Capture the cell that displays the provided text and extract its [x, y] central coordinate. 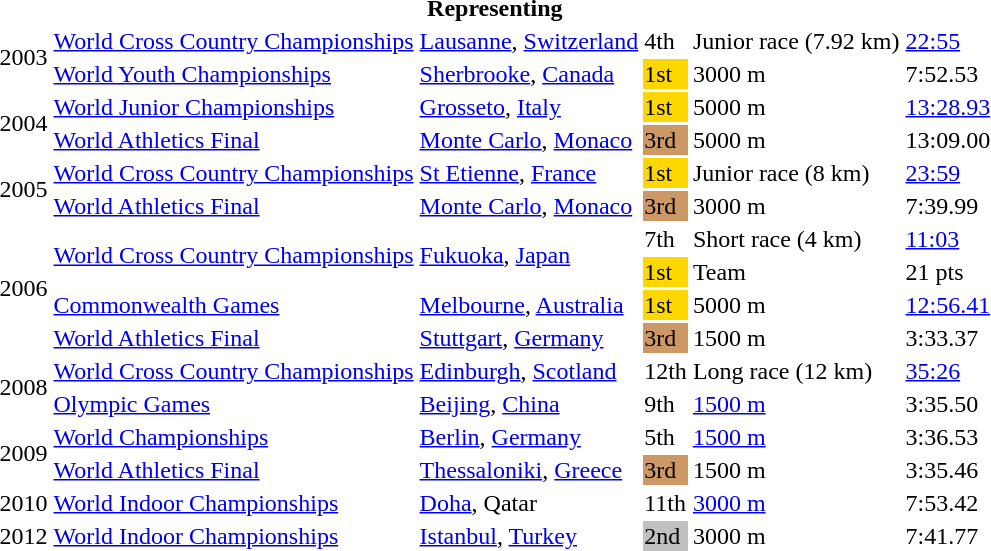
World Championships [234, 437]
Lausanne, Switzerland [529, 41]
11th [666, 503]
St Etienne, France [529, 173]
Beijing, China [529, 404]
5th [666, 437]
Team [796, 272]
Stuttgart, Germany [529, 338]
Junior race (8 km) [796, 173]
Grosseto, Italy [529, 107]
World Youth Championships [234, 74]
Doha, Qatar [529, 503]
Thessaloniki, Greece [529, 470]
Commonwealth Games [234, 305]
Junior race (7.92 km) [796, 41]
Melbourne, Australia [529, 305]
Berlin, Germany [529, 437]
Fukuoka, Japan [529, 256]
9th [666, 404]
7th [666, 239]
12th [666, 371]
2nd [666, 536]
Edinburgh, Scotland [529, 371]
Istanbul, Turkey [529, 536]
4th [666, 41]
Sherbrooke, Canada [529, 74]
Olympic Games [234, 404]
World Junior Championships [234, 107]
Long race (12 km) [796, 371]
Short race (4 km) [796, 239]
